Determine the (x, y) coordinate at the center of the cell enclosing the given text.  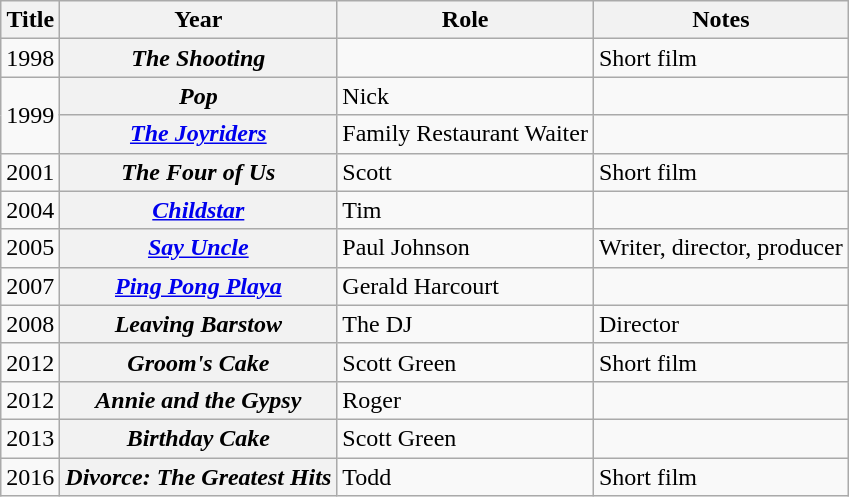
The Joyriders (198, 134)
Year (198, 20)
2005 (30, 248)
Say Uncle (198, 248)
Groom's Cake (198, 362)
Gerald Harcourt (466, 286)
Annie and the Gypsy (198, 400)
Todd (466, 477)
2001 (30, 172)
Title (30, 20)
Notes (720, 20)
The DJ (466, 324)
Director (720, 324)
1999 (30, 115)
The Four of Us (198, 172)
2008 (30, 324)
Writer, director, producer (720, 248)
Ping Pong Playa (198, 286)
2007 (30, 286)
Birthday Cake (198, 438)
2004 (30, 210)
Leaving Barstow (198, 324)
The Shooting (198, 58)
Family Restaurant Waiter (466, 134)
Pop (198, 96)
Scott (466, 172)
Role (466, 20)
2013 (30, 438)
Paul Johnson (466, 248)
Divorce: The Greatest Hits (198, 477)
2016 (30, 477)
Childstar (198, 210)
Nick (466, 96)
1998 (30, 58)
Tim (466, 210)
Roger (466, 400)
